Provide the (X, Y) coordinate of the cell's center where the given text is located.  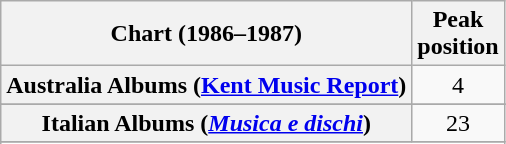
Chart (1986–1987) (206, 34)
Italian Albums (Musica e dischi) (206, 123)
23 (458, 123)
4 (458, 85)
Peakposition (458, 34)
Australia Albums (Kent Music Report) (206, 85)
